Determine the (X, Y) coordinate at the center of the cell enclosing the given text.  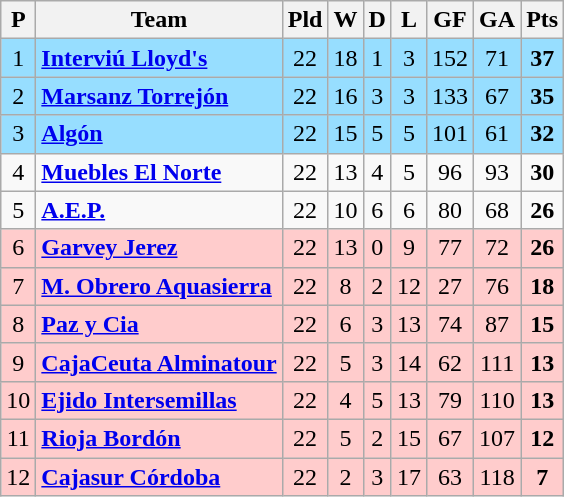
152 (450, 58)
74 (450, 324)
30 (542, 172)
72 (498, 248)
A.E.P. (159, 210)
Algón (159, 134)
L (408, 20)
62 (450, 362)
96 (450, 172)
GA (498, 20)
Rioja Bordón (159, 438)
118 (498, 477)
0 (377, 248)
37 (542, 58)
87 (498, 324)
107 (498, 438)
W (346, 20)
27 (450, 286)
17 (408, 477)
Garvey Jerez (159, 248)
GF (450, 20)
M. Obrero Aquasierra (159, 286)
111 (498, 362)
Paz y Cia (159, 324)
68 (498, 210)
Team (159, 20)
80 (450, 210)
CajaCeuta Alminatour (159, 362)
133 (450, 96)
79 (450, 400)
Pts (542, 20)
77 (450, 248)
Pld (305, 20)
D (377, 20)
Cajasur Córdoba (159, 477)
93 (498, 172)
110 (498, 400)
Muebles El Norte (159, 172)
101 (450, 134)
11 (18, 438)
Interviú Lloyd's (159, 58)
61 (498, 134)
71 (498, 58)
63 (450, 477)
Marsanz Torrejón (159, 96)
35 (542, 96)
14 (408, 362)
P (18, 20)
16 (346, 96)
32 (542, 134)
Ejido Intersemillas (159, 400)
76 (498, 286)
